Output the [x, y] coordinate of the center of the cell containing the given text.  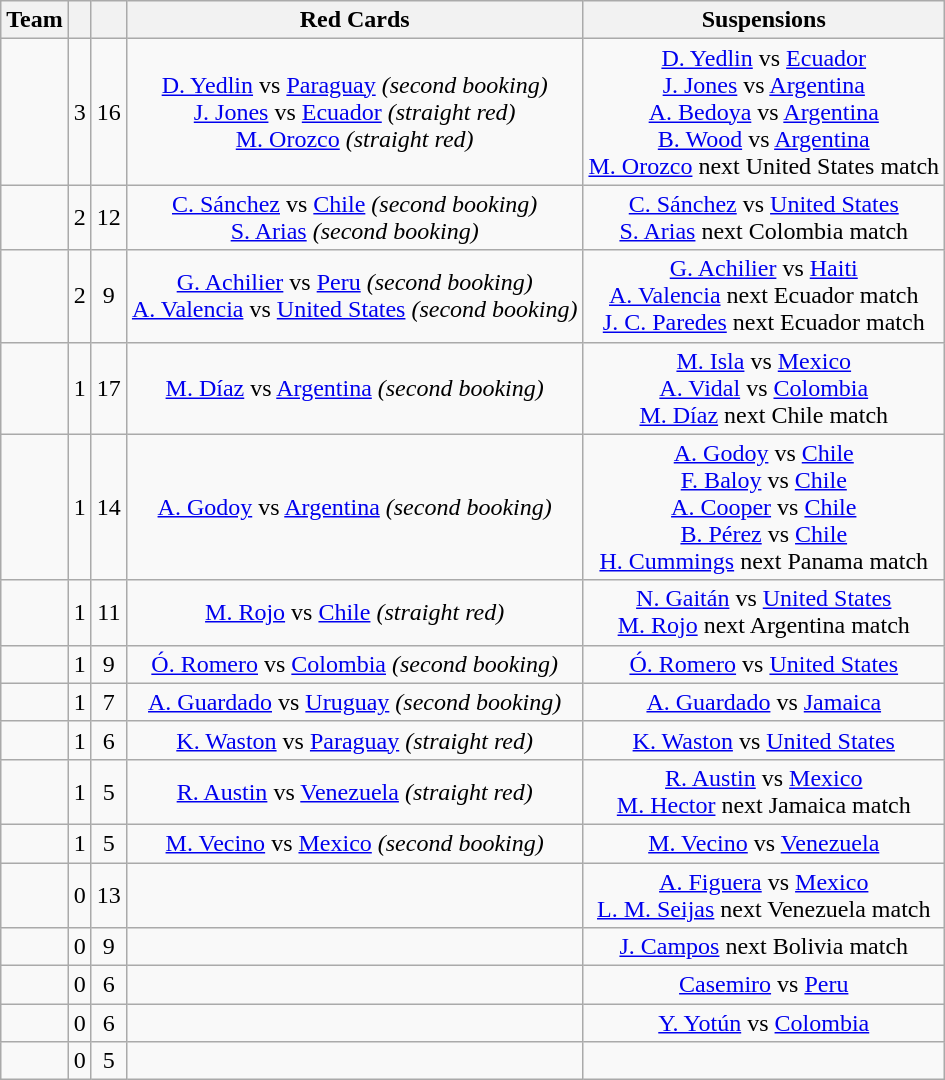
J. Campos next Bolivia match [764, 947]
N. Gaitán vs United StatesM. Rojo next Argentina match [764, 612]
G. Achilier vs Peru (second booking)A. Valencia vs United States (second booking) [354, 296]
R. Austin vs Venezuela (straight red) [354, 792]
13 [108, 894]
Ó. Romero vs Colombia (second booking) [354, 664]
11 [108, 612]
A. Guardado vs Uruguay (second booking) [354, 702]
D. Yedlin vs EcuadorJ. Jones vs ArgentinaA. Bedoya vs ArgentinaB. Wood vs ArgentinaM. Orozco next United States match [764, 112]
7 [108, 702]
M. Isla vs MexicoA. Vidal vs ColombiaM. Díaz next Chile match [764, 388]
M. Vecino vs Mexico (second booking) [354, 843]
A. Godoy vs Argentina (second booking) [354, 507]
Y. Yotún vs Colombia [764, 1023]
Casemiro vs Peru [764, 985]
A. Guardado vs Jamaica [764, 702]
C. Sánchez vs United StatesS. Arias next Colombia match [764, 218]
Suspensions [764, 20]
G. Achilier vs HaitiA. Valencia next Ecuador matchJ. C. Paredes next Ecuador match [764, 296]
K. Waston vs United States [764, 740]
Red Cards [354, 20]
M. Díaz vs Argentina (second booking) [354, 388]
17 [108, 388]
C. Sánchez vs Chile (second booking)S. Arias (second booking) [354, 218]
12 [108, 218]
R. Austin vs MexicoM. Hector next Jamaica match [764, 792]
D. Yedlin vs Paraguay (second booking)J. Jones vs Ecuador (straight red)M. Orozco (straight red) [354, 112]
Ó. Romero vs United States [764, 664]
Team [35, 20]
M. Rojo vs Chile (straight red) [354, 612]
M. Vecino vs Venezuela [764, 843]
A. Figuera vs MexicoL. M. Seijas next Venezuela match [764, 894]
K. Waston vs Paraguay (straight red) [354, 740]
A. Godoy vs ChileF. Baloy vs ChileA. Cooper vs ChileB. Pérez vs ChileH. Cummings next Panama match [764, 507]
16 [108, 112]
3 [80, 112]
14 [108, 507]
